Determine the (X, Y) coordinate at the center of the cell enclosing the given text.  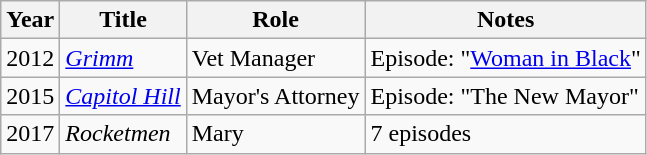
2012 (30, 58)
Rocketmen (123, 134)
7 episodes (506, 134)
2015 (30, 96)
Mayor's Attorney (276, 96)
Capitol Hill (123, 96)
Year (30, 20)
Mary (276, 134)
Notes (506, 20)
Vet Manager (276, 58)
2017 (30, 134)
Episode: "The New Mayor" (506, 96)
Episode: "Woman in Black" (506, 58)
Role (276, 20)
Grimm (123, 58)
Title (123, 20)
